Capture the cell that displays the provided text and extract its (X, Y) central coordinate. 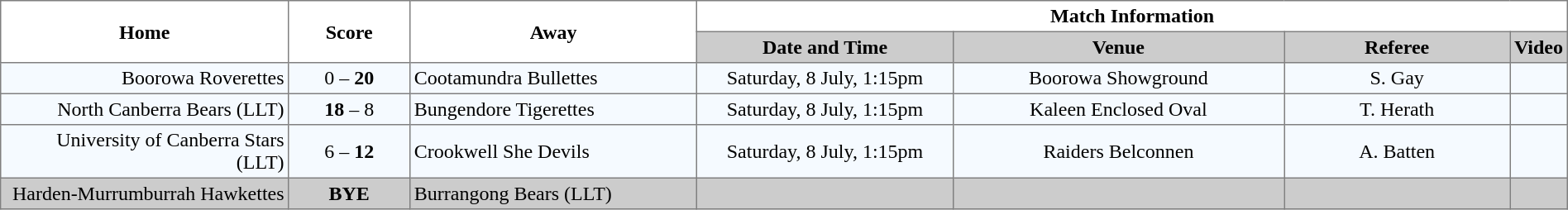
18 – 8 (349, 109)
Cootamundra Bullettes (552, 79)
Venue (1118, 47)
Date and Time (825, 47)
Referee (1398, 47)
T. Herath (1398, 109)
Match Information (1132, 17)
University of Canberra Stars (LLT) (145, 151)
Home (145, 31)
Bungendore Tigerettes (552, 109)
Burrangong Bears (LLT) (552, 193)
Boorowa Roverettes (145, 79)
Score (349, 31)
Kaleen Enclosed Oval (1118, 109)
Video (1539, 47)
BYE (349, 193)
S. Gay (1398, 79)
Harden-Murrumburrah Hawkettes (145, 193)
A. Batten (1398, 151)
Away (552, 31)
North Canberra Bears (LLT) (145, 109)
Crookwell She Devils (552, 151)
6 – 12 (349, 151)
0 – 20 (349, 79)
Boorowa Showground (1118, 79)
Raiders Belconnen (1118, 151)
